From the cell containing the given text, extract its center point as [x, y] coordinate. 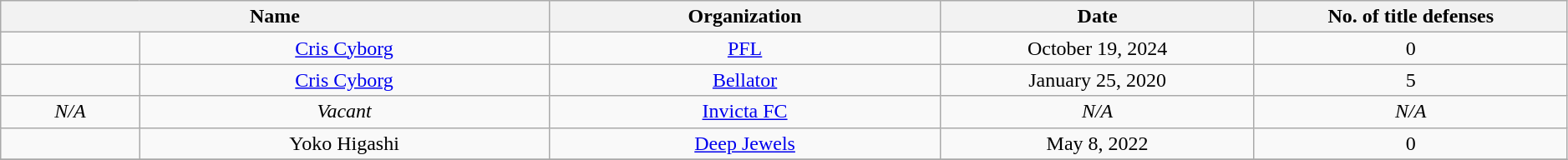
5 [1410, 80]
Date [1098, 17]
Organization [745, 17]
Bellator [745, 80]
Name [275, 17]
Deep Jewels [745, 143]
January 25, 2020 [1098, 80]
Vacant [344, 112]
May 8, 2022 [1098, 143]
PFL [745, 48]
October 19, 2024 [1098, 48]
Yoko Higashi [344, 143]
No. of title defenses [1410, 17]
Invicta FC [745, 112]
